Pinpoint the cell where the given text exists, returning its [x, y] midpoint coordinate. 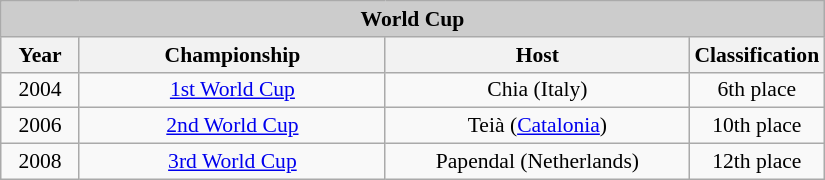
World Cup [413, 19]
Host [537, 55]
3rd World Cup [232, 162]
Teià (Catalonia) [537, 126]
1st World Cup [232, 90]
10th place [756, 126]
2nd World Cup [232, 126]
Classification [756, 55]
Papendal (Netherlands) [537, 162]
2008 [40, 162]
Championship [232, 55]
2006 [40, 126]
Chia (Italy) [537, 90]
Year [40, 55]
2004 [40, 90]
12th place [756, 162]
6th place [756, 90]
